Capture the cell that displays the provided text and extract its (X, Y) central coordinate. 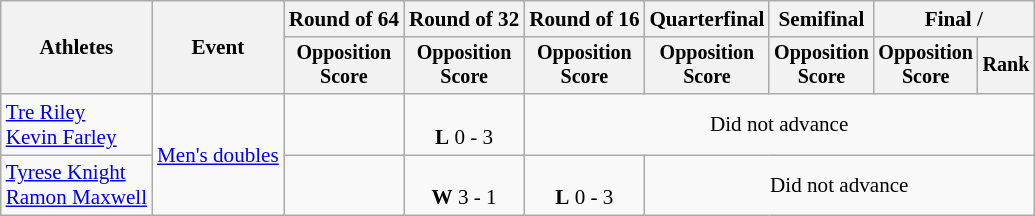
Rank (1006, 65)
W 3 - 1 (464, 186)
Round of 16 (584, 18)
Semifinal (821, 18)
Event (218, 48)
Round of 32 (464, 18)
Athletes (76, 48)
Tyrese KnightRamon Maxwell (76, 186)
Tre RileyKevin Farley (76, 124)
Men's doubles (218, 155)
Quarterfinal (706, 18)
Round of 64 (344, 18)
Final / (954, 18)
